Return (X, Y) of the center of cell containing provided text 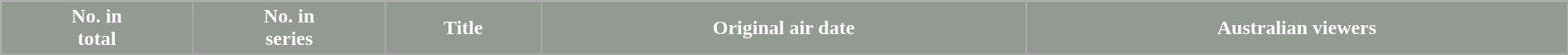
No. inseries (289, 28)
Original air date (784, 28)
No. intotal (98, 28)
Australian viewers (1297, 28)
Title (463, 28)
